Determine the (X, Y) coordinate at the center of the cell enclosing the given text.  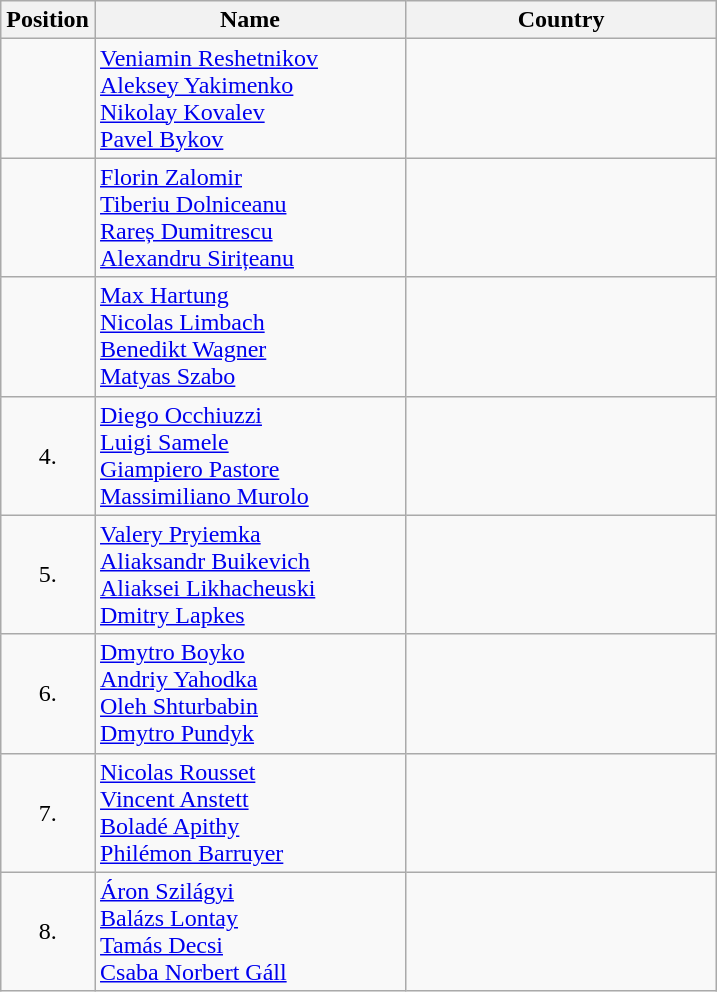
Valery PryiemkaAliaksandr BuikevichAliaksei LikhacheuskiDmitry Lapkes (250, 574)
8. (48, 932)
Nicolas RoussetVincent AnstettBoladé ApithyPhilémon Barruyer (250, 812)
Veniamin ReshetnikovAleksey YakimenkoNikolay KovalevPavel Bykov (250, 98)
Position (48, 20)
5. (48, 574)
Name (250, 20)
4. (48, 456)
6. (48, 694)
Country (562, 20)
Max HartungNicolas LimbachBenedikt WagnerMatyas Szabo (250, 336)
Florin ZalomirTiberiu DolniceanuRareș DumitrescuAlexandru Sirițeanu (250, 218)
Áron SzilágyiBalázs LontayTamás DecsiCsaba Norbert Gáll (250, 932)
Dmytro BoykoAndriy YahodkaOleh ShturbabinDmytro Pundyk (250, 694)
Diego OcchiuzziLuigi SameleGiampiero PastoreMassimiliano Murolo (250, 456)
7. (48, 812)
